Find where the given text appears and provide that cell's center as (X, Y) coordinate. 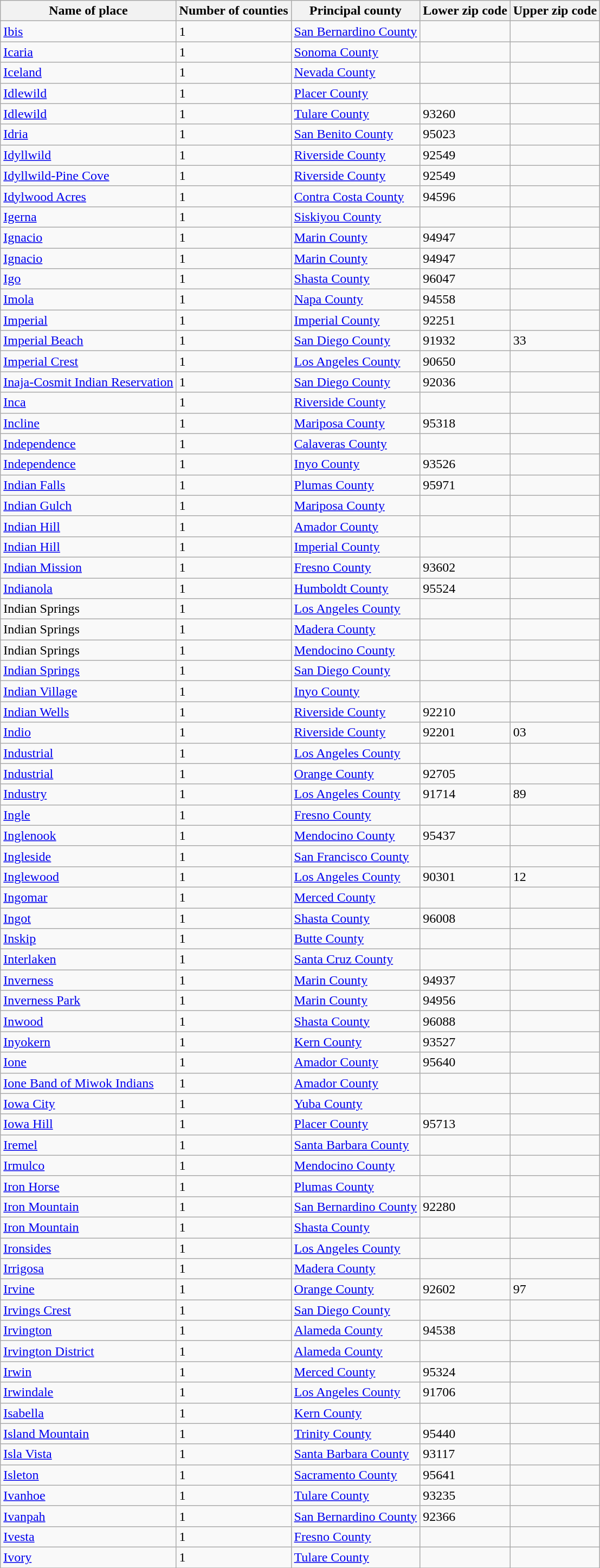
Irmulco (88, 1165)
Incline (88, 423)
Ivanpah (88, 1516)
Ione Band of Miwok Indians (88, 1083)
93235 (465, 1495)
Irwindale (88, 1392)
Iron Horse (88, 1186)
Ione (88, 1062)
Indianola (88, 588)
Inyokern (88, 1042)
90301 (465, 877)
Humboldt County (356, 588)
Imperial Crest (88, 361)
Upper zip code (555, 11)
Igo (88, 279)
Name of place (88, 11)
95971 (465, 485)
92705 (465, 774)
94596 (465, 196)
Interlaken (88, 960)
95524 (465, 588)
Idria (88, 134)
Imperial Beach (88, 341)
95023 (465, 134)
San Benito County (356, 134)
Ingle (88, 815)
Iowa City (88, 1104)
Ivory (88, 1557)
95440 (465, 1434)
Principal county (356, 11)
Isleton (88, 1475)
Indio (88, 733)
91714 (465, 794)
Imola (88, 300)
93260 (465, 114)
Isla Vista (88, 1454)
Siskiyou County (356, 217)
Nevada County (356, 73)
Industry (88, 794)
Indian Wells (88, 712)
Ingot (88, 918)
San Francisco County (356, 856)
95437 (465, 835)
91932 (465, 341)
95318 (465, 423)
33 (555, 341)
Idylwood Acres (88, 196)
96047 (465, 279)
92210 (465, 712)
Isabella (88, 1413)
Irvings Crest (88, 1310)
Inglenook (88, 835)
93117 (465, 1454)
Ingomar (88, 897)
Ivesta (88, 1537)
93602 (465, 567)
12 (555, 877)
92201 (465, 733)
Icaria (88, 52)
Butte County (356, 939)
94956 (465, 1001)
94937 (465, 980)
Irvington District (88, 1351)
Trinity County (356, 1434)
93526 (465, 464)
Sacramento County (356, 1475)
92036 (465, 382)
94558 (465, 300)
Lower zip code (465, 11)
95713 (465, 1124)
95640 (465, 1062)
92251 (465, 320)
90650 (465, 361)
Inverness Park (88, 1001)
Idyllwild-Pine Cove (88, 176)
Igerna (88, 217)
96088 (465, 1021)
Indian Mission (88, 567)
Yuba County (356, 1104)
91706 (465, 1392)
92366 (465, 1516)
Iremel (88, 1145)
Inwood (88, 1021)
Irvine (88, 1290)
Irwin (88, 1372)
Inskip (88, 939)
Inca (88, 403)
92280 (465, 1207)
95641 (465, 1475)
95324 (465, 1372)
Island Mountain (88, 1434)
Indian Village (88, 691)
Idyllwild (88, 155)
Ironsides (88, 1248)
Iceland (88, 73)
Contra Costa County (356, 196)
Indian Falls (88, 485)
Sonoma County (356, 52)
Inaja-Cosmit Indian Reservation (88, 382)
Irrigosa (88, 1269)
Imperial (88, 320)
03 (555, 733)
Inverness (88, 980)
Santa Cruz County (356, 960)
92602 (465, 1290)
Inglewood (88, 877)
97 (555, 1290)
Indian Gulch (88, 506)
94538 (465, 1331)
Calaveras County (356, 444)
Napa County (356, 300)
93527 (465, 1042)
Irvington (88, 1331)
Iowa Hill (88, 1124)
96008 (465, 918)
Number of counties (234, 11)
Ingleside (88, 856)
Ivanhoe (88, 1495)
89 (555, 794)
Ibis (88, 31)
